From the cell containing the given text, extract its center point as (x, y) coordinate. 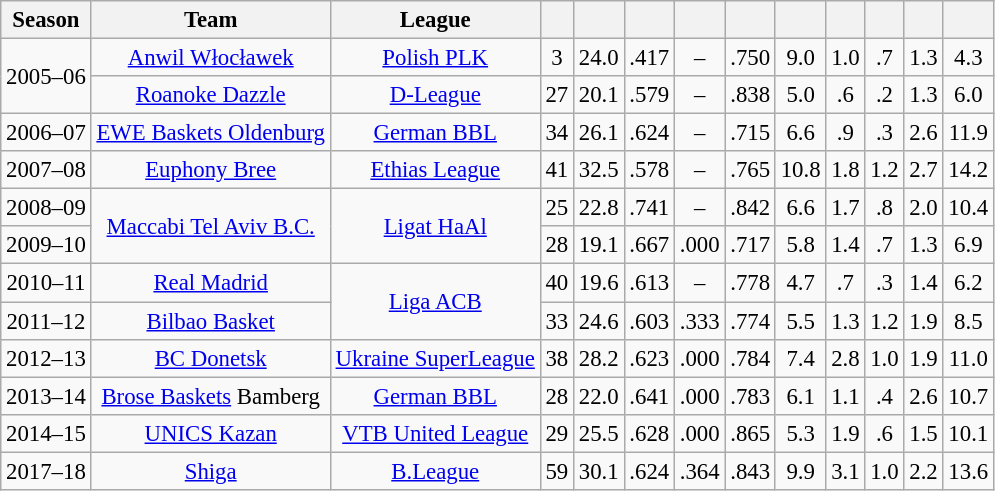
2007–08 (46, 170)
6.9 (968, 245)
Maccabi Tel Aviv B.C. (210, 226)
.578 (649, 170)
.741 (649, 208)
13.6 (968, 471)
1.8 (846, 170)
Real Madrid (210, 283)
Shiga (210, 471)
1.1 (846, 396)
B.League (435, 471)
UNICS Kazan (210, 433)
Liga ACB (435, 302)
9.0 (800, 58)
.783 (750, 396)
59 (556, 471)
BC Donetsk (210, 358)
41 (556, 170)
29 (556, 433)
League (435, 20)
6.2 (968, 283)
.364 (699, 471)
25.5 (599, 433)
.333 (699, 321)
Team (210, 20)
.778 (750, 283)
8.5 (968, 321)
30.1 (599, 471)
EWE Baskets Oldenburg (210, 133)
.4 (884, 396)
.765 (750, 170)
2006–07 (46, 133)
10.7 (968, 396)
26.1 (599, 133)
33 (556, 321)
6.0 (968, 95)
10.8 (800, 170)
Polish PLK (435, 58)
Ethias League (435, 170)
Bilbao Basket (210, 321)
38 (556, 358)
Euphony Bree (210, 170)
22.0 (599, 396)
Ukraine SuperLeague (435, 358)
6.1 (800, 396)
5.3 (800, 433)
22.8 (599, 208)
20.1 (599, 95)
1.5 (924, 433)
.865 (750, 433)
.750 (750, 58)
32.5 (599, 170)
2.2 (924, 471)
.623 (649, 358)
.641 (649, 396)
9.9 (800, 471)
2014–15 (46, 433)
2005–06 (46, 76)
Ligat HaAl (435, 226)
7.4 (800, 358)
Roanoke Dazzle (210, 95)
.842 (750, 208)
.417 (649, 58)
2012–13 (46, 358)
.784 (750, 358)
.2 (884, 95)
Anwil Włocławek (210, 58)
11.9 (968, 133)
27 (556, 95)
5.8 (800, 245)
40 (556, 283)
3.1 (846, 471)
2010–11 (46, 283)
2009–10 (46, 245)
19.6 (599, 283)
2.7 (924, 170)
.715 (750, 133)
3 (556, 58)
.613 (649, 283)
19.1 (599, 245)
.603 (649, 321)
1.7 (846, 208)
2.0 (924, 208)
2017–18 (46, 471)
2013–14 (46, 396)
D-League (435, 95)
14.2 (968, 170)
4.3 (968, 58)
VTB United League (435, 433)
24.6 (599, 321)
Brose Baskets Bamberg (210, 396)
.9 (846, 133)
.717 (750, 245)
10.1 (968, 433)
28.2 (599, 358)
5.0 (800, 95)
11.0 (968, 358)
2011–12 (46, 321)
.774 (750, 321)
.628 (649, 433)
.579 (649, 95)
10.4 (968, 208)
5.5 (800, 321)
2008–09 (46, 208)
4.7 (800, 283)
34 (556, 133)
25 (556, 208)
.843 (750, 471)
.667 (649, 245)
.838 (750, 95)
Season (46, 20)
24.0 (599, 58)
.8 (884, 208)
2.8 (846, 358)
